From the cell containing the given text, extract its center point as [X, Y] coordinate. 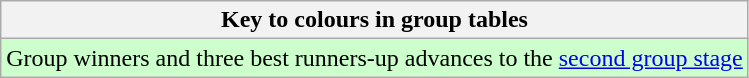
Key to colours in group tables [375, 20]
Group winners and three best runners-up advances to the second group stage [375, 58]
